Search for the cell housing the specified text and yield its (X, Y) center coordinate. 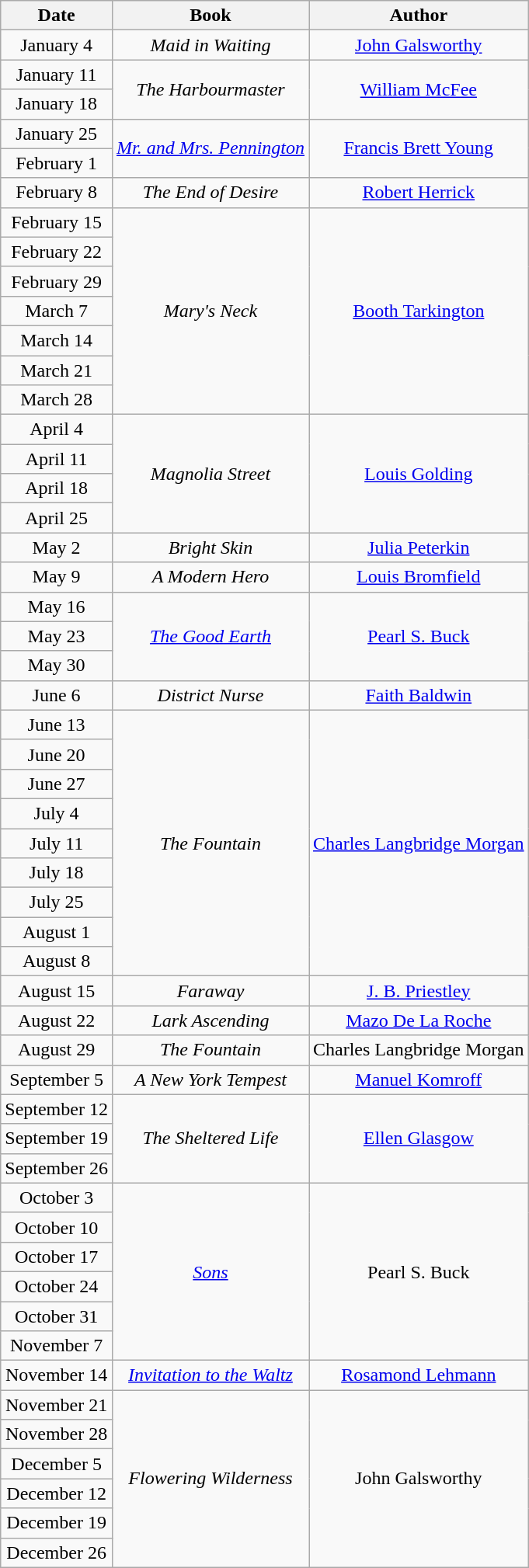
November 28 (57, 1434)
William McFee (419, 89)
February 8 (57, 193)
August 22 (57, 1020)
Date (57, 16)
February 15 (57, 222)
December 26 (57, 1552)
Sons (210, 1271)
July 25 (57, 902)
December 12 (57, 1493)
October 10 (57, 1227)
December 19 (57, 1523)
Julia Peterkin (419, 548)
August 1 (57, 932)
Bright Skin (210, 548)
October 24 (57, 1286)
The Good Earth (210, 636)
January 11 (57, 75)
Magnolia Street (210, 474)
March 28 (57, 400)
Invitation to the Waltz (210, 1375)
November 14 (57, 1375)
Mazo De La Roche (419, 1020)
Manuel Komroff (419, 1080)
September 5 (57, 1080)
June 20 (57, 754)
Rosamond Lehmann (419, 1375)
A Modern Hero (210, 577)
Lark Ascending (210, 1020)
Author (419, 16)
May 2 (57, 548)
January 25 (57, 134)
Faraway (210, 991)
December 5 (57, 1464)
July 4 (57, 813)
May 30 (57, 666)
March 7 (57, 311)
February 29 (57, 281)
June 13 (57, 725)
February 22 (57, 252)
September 12 (57, 1109)
June 27 (57, 784)
District Nurse (210, 695)
August 8 (57, 961)
October 31 (57, 1316)
April 4 (57, 429)
Francis Brett Young (419, 148)
Robert Herrick (419, 193)
April 11 (57, 459)
July 11 (57, 843)
Louis Golding (419, 474)
J. B. Priestley (419, 991)
The End of Desire (210, 193)
A New York Tempest (210, 1080)
January 18 (57, 104)
September 26 (57, 1168)
Faith Baldwin (419, 695)
May 16 (57, 607)
March 21 (57, 370)
Louis Bromfield (419, 577)
July 18 (57, 873)
May 9 (57, 577)
October 3 (57, 1198)
The Sheltered Life (210, 1139)
The Harbourmaster (210, 89)
April 18 (57, 488)
Ellen Glasgow (419, 1139)
Maid in Waiting (210, 45)
June 6 (57, 695)
Mary's Neck (210, 311)
May 23 (57, 636)
November 7 (57, 1346)
March 14 (57, 340)
Mr. and Mrs. Pennington (210, 148)
August 29 (57, 1050)
Flowering Wilderness (210, 1479)
April 25 (57, 518)
February 1 (57, 163)
October 17 (57, 1257)
Booth Tarkington (419, 311)
November 21 (57, 1405)
January 4 (57, 45)
Book (210, 16)
September 19 (57, 1139)
August 15 (57, 991)
